Find where the given text appears and provide that cell's center as (X, Y) coordinate. 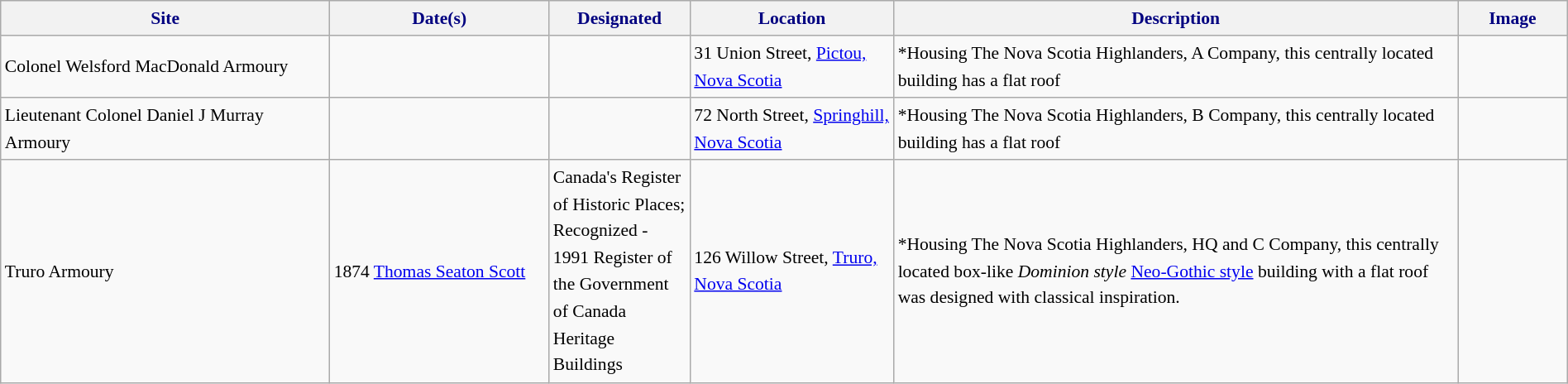
Truro Armoury (165, 271)
126 Willow Street, Truro, Nova Scotia (791, 271)
Colonel Welsford MacDonald Armoury (165, 68)
*Housing The Nova Scotia Highlanders, B Company, this centrally located building has a flat roof (1176, 129)
Designated (619, 18)
72 North Street, Springhill, Nova Scotia (791, 129)
Description (1176, 18)
Location (791, 18)
Image (1513, 18)
Canada's Register of Historic Places; Recognized - 1991 Register of the Government of Canada Heritage Buildings (619, 271)
1874 Thomas Seaton Scott (440, 271)
31 Union Street, Pictou, Nova Scotia (791, 68)
Date(s) (440, 18)
*Housing The Nova Scotia Highlanders, A Company, this centrally located building has a flat roof (1176, 68)
Lieutenant Colonel Daniel J Murray Armoury (165, 129)
Site (165, 18)
